Pinpoint the cell where the given text exists, returning its [X, Y] midpoint coordinate. 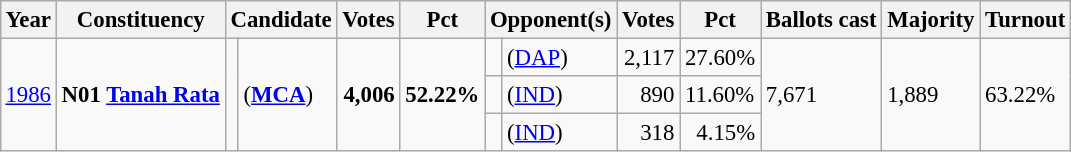
1,889 [931, 94]
Candidate [281, 20]
(DAP) [560, 57]
Ballots cast [820, 20]
Constituency [140, 20]
11.60% [720, 95]
(MCA) [288, 94]
27.60% [720, 57]
Opponent(s) [551, 20]
63.22% [1026, 94]
52.22% [442, 94]
1986 [28, 94]
7,671 [820, 94]
890 [648, 95]
Turnout [1026, 20]
4.15% [720, 133]
N01 Tanah Rata [140, 94]
2,117 [648, 57]
Year [28, 20]
4,006 [368, 94]
318 [648, 133]
Majority [931, 20]
